Return [x, y] of the center of cell containing provided text 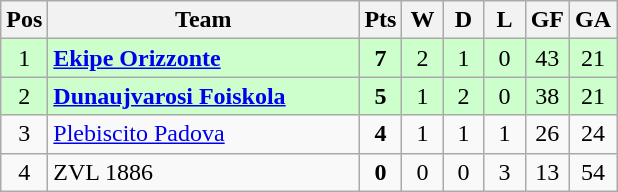
13 [547, 172]
Plebiscito Padova [204, 134]
Ekipe Orizzonte [204, 58]
GA [594, 20]
D [464, 20]
54 [594, 172]
Team [204, 20]
Dunaujvarosi Foiskola [204, 96]
24 [594, 134]
Pts [380, 20]
GF [547, 20]
W [422, 20]
43 [547, 58]
5 [380, 96]
ZVL 1886 [204, 172]
L [504, 20]
26 [547, 134]
38 [547, 96]
7 [380, 58]
Pos [24, 20]
